Detect which cell encompasses the target text, then output its [x, y] center coordinate. 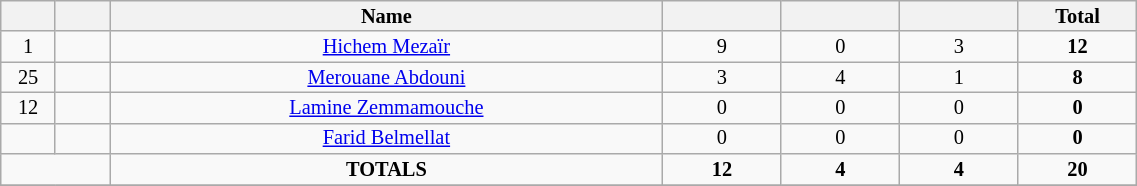
20 [1078, 170]
Lamine Zemmamouche [386, 108]
Merouane Abdouni [386, 78]
8 [1078, 78]
25 [28, 78]
Hichem Mezaïr [386, 46]
9 [722, 46]
Total [1078, 16]
Name [386, 16]
TOTALS [386, 170]
Farid Belmellat [386, 138]
